Provide the (X, Y) coordinate of the cell's center where the given text is located.  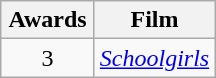
3 (48, 58)
Schoolgirls (154, 58)
Film (154, 20)
Awards (48, 20)
